Locate the cell with the specified text and output its (X, Y) center coordinate. 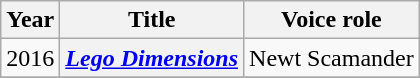
Lego Dimensions (152, 58)
Year (30, 20)
Newt Scamander (332, 58)
Title (152, 20)
2016 (30, 58)
Voice role (332, 20)
